Capture the cell that displays the provided text and extract its (X, Y) central coordinate. 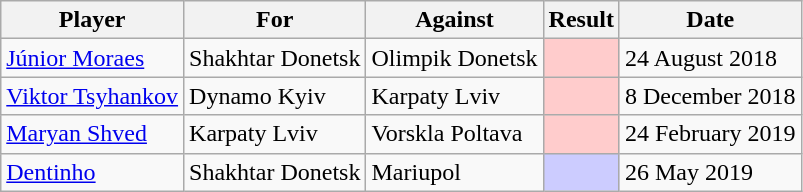
Mariupol (454, 172)
26 May 2019 (710, 172)
Viktor Tsyhankov (92, 96)
8 December 2018 (710, 96)
Vorskla Poltava (454, 134)
For (275, 20)
Date (710, 20)
Júnior Moraes (92, 58)
Dentinho (92, 172)
24 February 2019 (710, 134)
Olimpik Donetsk (454, 58)
24 August 2018 (710, 58)
Result (581, 20)
Player (92, 20)
Maryan Shved (92, 134)
Dynamo Kyiv (275, 96)
Against (454, 20)
